Return [X, Y] of the center of cell containing provided text 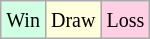
Draw [72, 20]
Loss [126, 20]
Win [24, 20]
